Output the (X, Y) coordinate of the center of the cell containing the given text.  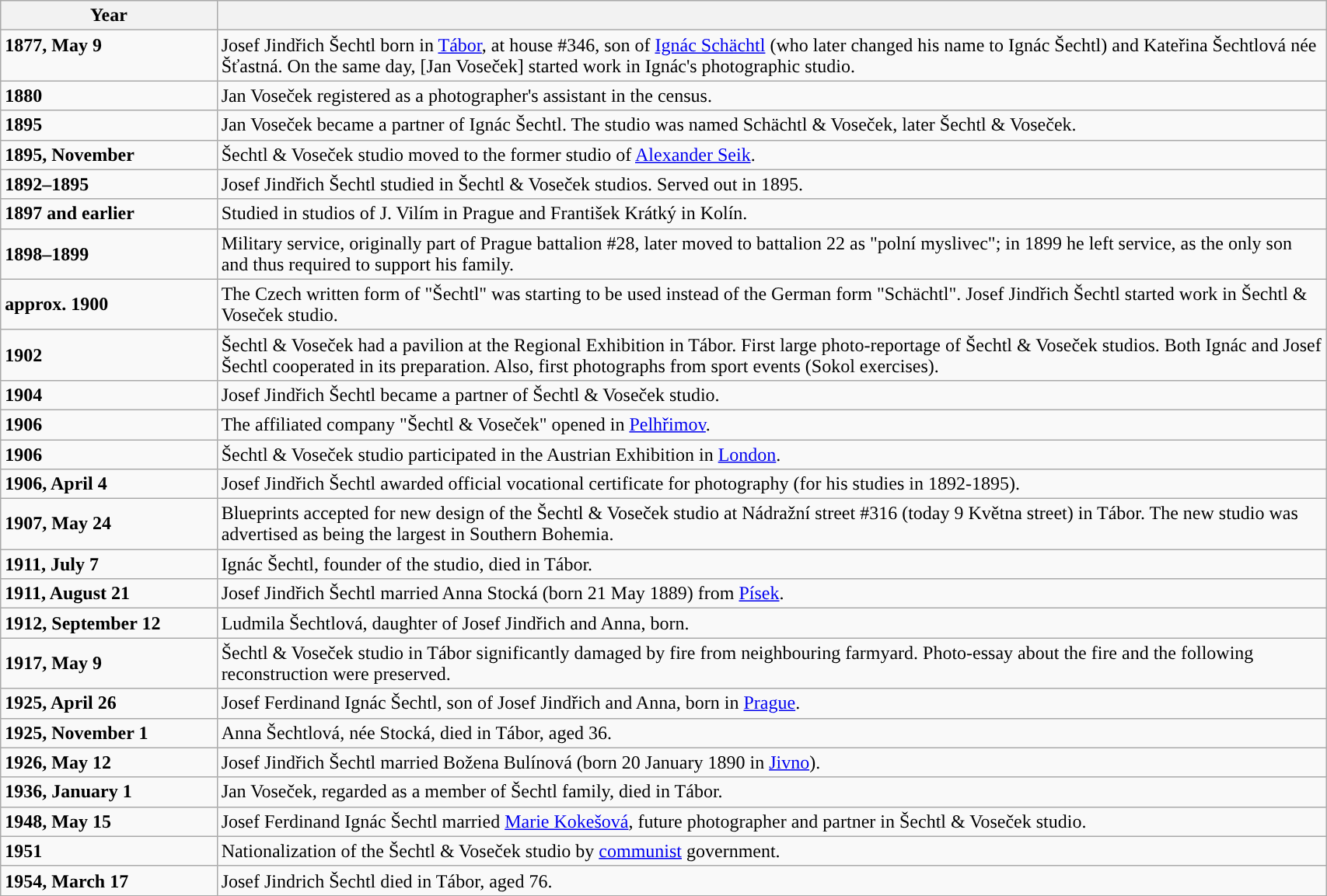
1904 (109, 395)
1877, May 9 (109, 56)
Studied in studios of J. Vilím in Prague and František Krátký in Kolín. (771, 214)
Josef Jindřich Šechtl became a partner of Šechtl & Voseček studio. (771, 395)
Šechtl & Voseček studio moved to the former studio of Alexander Seik. (771, 155)
1897 and earlier (109, 214)
Ignác Šechtl, founder of the studio, died in Tábor. (771, 564)
Jan Voseček became a partner of Ignác Šechtl. The studio was named Schächtl & Voseček, later Šechtl & Voseček. (771, 125)
1911, July 7 (109, 564)
1925, November 1 (109, 733)
1902 (109, 354)
approx. 1900 (109, 305)
1926, May 12 (109, 762)
1925, April 26 (109, 703)
The affiliated company "Šechtl & Voseček" opened in Pelhřimov. (771, 424)
1898–1899 (109, 253)
1911, August 21 (109, 594)
Ludmila Šechtlová, daughter of Josef Jindřich and Anna, born. (771, 623)
1948, May 15 (109, 821)
Josef Jindřich Šechtl married Anna Stocká (born 21 May 1889) from Písek. (771, 594)
1907, May 24 (109, 524)
Josef Jindřich Šechtl awarded official vocational certificate for photography (for his studies in 1892-1895). (771, 484)
Josef Jindřich Šechtl married Božena Bulínová (born 20 January 1890 in Jivno). (771, 762)
Josef Jindřich Šechtl studied in Šechtl & Voseček studios. Served out in 1895. (771, 184)
Year (109, 16)
Nationalization of the Šechtl & Voseček studio by communist government. (771, 851)
1936, January 1 (109, 792)
1895, November (109, 155)
Josef Ferdinand Ignác Šechtl married Marie Kokešová, future photographer and partner in Šechtl & Voseček studio. (771, 821)
Jan Voseček, regarded as a member of Šechtl family, died in Tábor. (771, 792)
Anna Šechtlová, née Stocká, died in Tábor, aged 36. (771, 733)
1951 (109, 851)
1912, September 12 (109, 623)
1906, April 4 (109, 484)
Šechtl & Voseček studio participated in the Austrian Exhibition in London. (771, 455)
1880 (109, 96)
1892–1895 (109, 184)
1895 (109, 125)
Josef Ferdinand Ignác Šechtl, son of Josef Jindřich and Anna, born in Prague. (771, 703)
Jan Voseček registered as a photographer's assistant in the census. (771, 96)
1954, March 17 (109, 880)
1917, May 9 (109, 664)
Josef Jindrich Šechtl died in Tábor, aged 76. (771, 880)
